Pinpoint the cell where the given text exists, returning its (x, y) midpoint coordinate. 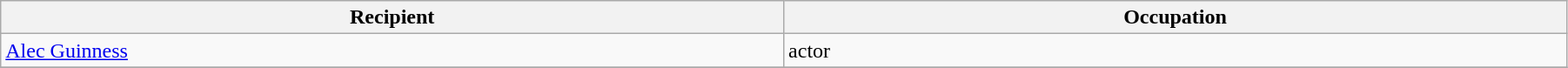
Recipient (392, 17)
Alec Guinness (392, 51)
Occupation (1176, 17)
actor (1176, 51)
